Scan for the cell matching the given text and deliver its [X, Y] coordinate at center. 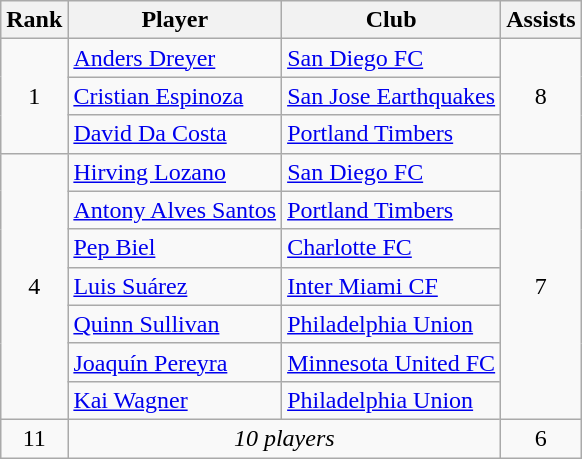
San Jose Earthquakes [392, 96]
11 [34, 438]
10 players [284, 438]
Inter Miami CF [392, 286]
Charlotte FC [392, 248]
David Da Costa [175, 134]
Cristian Espinoza [175, 96]
1 [34, 96]
Pep Biel [175, 248]
8 [541, 96]
7 [541, 286]
Quinn Sullivan [175, 324]
Luis Suárez [175, 286]
4 [34, 286]
Joaquín Pereyra [175, 362]
Player [175, 20]
6 [541, 438]
Rank [34, 20]
Kai Wagner [175, 400]
Antony Alves Santos [175, 210]
Club [392, 20]
Anders Dreyer [175, 58]
Minnesota United FC [392, 362]
Assists [541, 20]
Hirving Lozano [175, 172]
